Find where the given text appears and provide that cell's center as [x, y] coordinate. 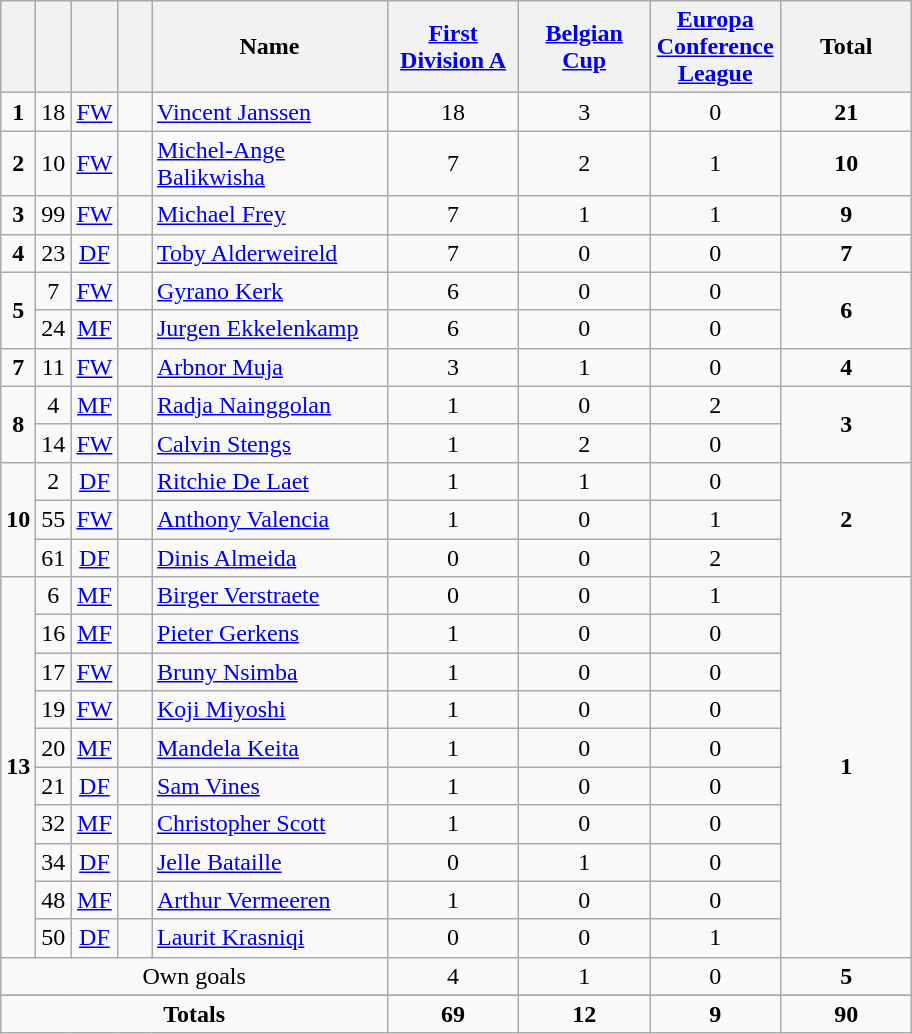
Dinis Almeida [270, 557]
17 [54, 672]
32 [54, 824]
Birger Verstraete [270, 596]
Laurit Krasniqi [270, 938]
8 [18, 424]
Gyrano Kerk [270, 291]
Ritchie De Laet [270, 481]
Total [846, 47]
11 [54, 367]
Jurgen Ekkelenkamp [270, 329]
Own goals [194, 976]
Radja Nainggolan [270, 405]
Arbnor Muja [270, 367]
90 [846, 1014]
19 [54, 710]
Bruny Nsimba [270, 672]
Totals [194, 1014]
First Division A [454, 47]
Vincent Janssen [270, 112]
Koji Miyoshi [270, 710]
34 [54, 862]
48 [54, 900]
Belgian Cup [584, 47]
13 [18, 768]
14 [54, 443]
12 [584, 1014]
24 [54, 329]
Pieter Gerkens [270, 634]
20 [54, 748]
16 [54, 634]
61 [54, 557]
Toby Alderweireld [270, 253]
Mandela Keita [270, 748]
Arthur Vermeeren [270, 900]
Jelle Bataille [270, 862]
Sam Vines [270, 786]
Anthony Valencia [270, 519]
99 [54, 215]
23 [54, 253]
69 [454, 1014]
55 [54, 519]
Name [270, 47]
Christopher Scott [270, 824]
50 [54, 938]
Michael Frey [270, 215]
Calvin Stengs [270, 443]
Europa Conference League [716, 47]
Michel-Ange Balikwisha [270, 164]
